Return [x, y] of the center of cell containing provided text 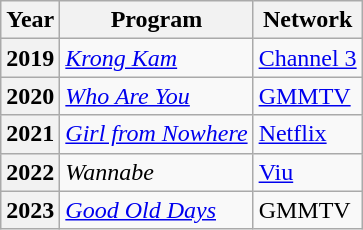
Girl from Nowhere [156, 134]
Netflix [308, 134]
Network [308, 20]
Who Are You [156, 96]
2020 [30, 96]
Viu [308, 172]
2019 [30, 58]
Channel 3 [308, 58]
Wannabe [156, 172]
2023 [30, 210]
2021 [30, 134]
Good Old Days [156, 210]
Year [30, 20]
Program [156, 20]
Krong Kam [156, 58]
2022 [30, 172]
